Pinpoint the cell where the given text exists, returning its [X, Y] midpoint coordinate. 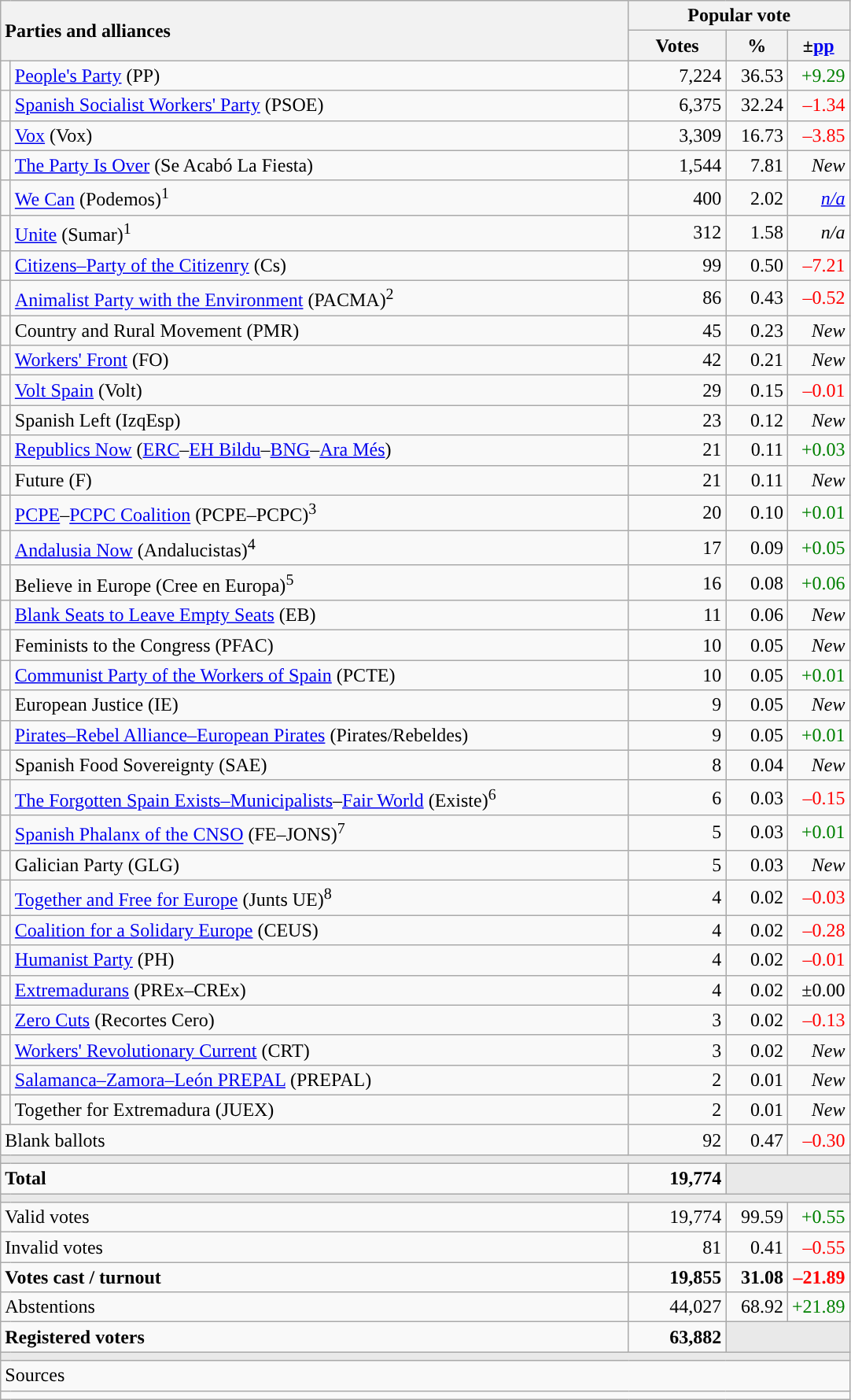
Spanish Left (IzqEsp) [319, 420]
–7.21 [818, 265]
Future (F) [319, 480]
44,027 [677, 1307]
63,882 [677, 1337]
Believe in Europe (Cree en Europa)5 [319, 582]
Spanish Socialist Workers' Party (PSOE) [319, 105]
3,309 [677, 135]
Extremadurans (PREx–CREx) [319, 990]
Vox (Vox) [319, 135]
0.21 [757, 360]
68.92 [757, 1307]
0.43 [757, 297]
+0.06 [818, 582]
The Party Is Over (Se Acabó La Fiesta) [319, 165]
European Justice (IE) [319, 705]
Andalusia Now (Andalucistas)4 [319, 548]
7.81 [757, 165]
Galician Party (GLG) [319, 865]
0.15 [757, 390]
0.50 [757, 265]
–0.28 [818, 930]
–0.30 [818, 1140]
Votes [677, 46]
0.06 [757, 615]
Unite (Sumar)1 [319, 233]
0.04 [757, 765]
+0.05 [818, 548]
Together for Extremadura (JUEX) [319, 1110]
16.73 [757, 135]
Country and Rural Movement (PMR) [319, 331]
+0.03 [818, 450]
86 [677, 297]
+9.29 [818, 76]
Invalid votes [315, 1247]
Sources [425, 1376]
312 [677, 233]
±pp [818, 46]
Volt Spain (Volt) [319, 390]
31.08 [757, 1277]
PCPE–PCPC Coalition (PCPE–PCPC)3 [319, 513]
+0.55 [818, 1217]
Communist Party of the Workers of Spain (PCTE) [319, 675]
Spanish Food Sovereignty (SAE) [319, 765]
Registered voters [315, 1337]
45 [677, 331]
19,855 [677, 1277]
Feminists to the Congress (PFAC) [319, 645]
99 [677, 265]
–0.15 [818, 798]
–0.55 [818, 1247]
Citizens–Party of the Citizenry (Cs) [319, 265]
Workers' Revolutionary Current (CRT) [319, 1050]
Spanish Phalanx of the CNSO (FE–JONS)7 [319, 833]
23 [677, 420]
Blank ballots [315, 1140]
42 [677, 360]
–3.85 [818, 135]
2.02 [757, 198]
Republics Now (ERC–EH Bildu–BNG–Ara Més) [319, 450]
Animalist Party with the Environment (PACMA)2 [319, 297]
–0.13 [818, 1020]
0.47 [757, 1140]
20 [677, 513]
Coalition for a Solidary Europe (CEUS) [319, 930]
Abstentions [315, 1307]
400 [677, 198]
6,375 [677, 105]
0.23 [757, 331]
Popular vote [739, 16]
Humanist Party (PH) [319, 960]
36.53 [757, 76]
Valid votes [315, 1217]
Pirates–Rebel Alliance–European Pirates (Pirates/Rebeldes) [319, 735]
32.24 [757, 105]
People's Party (PP) [319, 76]
Salamanca–Zamora–León PREPAL (PREPAL) [319, 1080]
7,224 [677, 76]
29 [677, 390]
–0.03 [818, 897]
16 [677, 582]
Zero Cuts (Recortes Cero) [319, 1020]
±0.00 [818, 990]
–0.52 [818, 297]
11 [677, 615]
Votes cast / turnout [315, 1277]
The Forgotten Spain Exists–Municipalists–Fair World (Existe)6 [319, 798]
% [757, 46]
Blank Seats to Leave Empty Seats (EB) [319, 615]
–21.89 [818, 1277]
81 [677, 1247]
1,544 [677, 165]
Workers' Front (FO) [319, 360]
Total [315, 1179]
0.10 [757, 513]
Together and Free for Europe (Junts UE)8 [319, 897]
0.12 [757, 420]
Parties and alliances [315, 31]
6 [677, 798]
0.09 [757, 548]
0.41 [757, 1247]
1.58 [757, 233]
92 [677, 1140]
+21.89 [818, 1307]
99.59 [757, 1217]
We Can (Podemos)1 [319, 198]
0.08 [757, 582]
–1.34 [818, 105]
8 [677, 765]
17 [677, 548]
